Provide the (X, Y) coordinate of the cell's center where the given text is located.  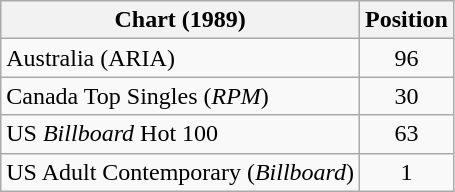
Canada Top Singles (RPM) (180, 96)
1 (407, 172)
Position (407, 20)
Chart (1989) (180, 20)
Australia (ARIA) (180, 58)
US Adult Contemporary (Billboard) (180, 172)
96 (407, 58)
US Billboard Hot 100 (180, 134)
63 (407, 134)
30 (407, 96)
